Return (X, Y) of the center of cell containing provided text 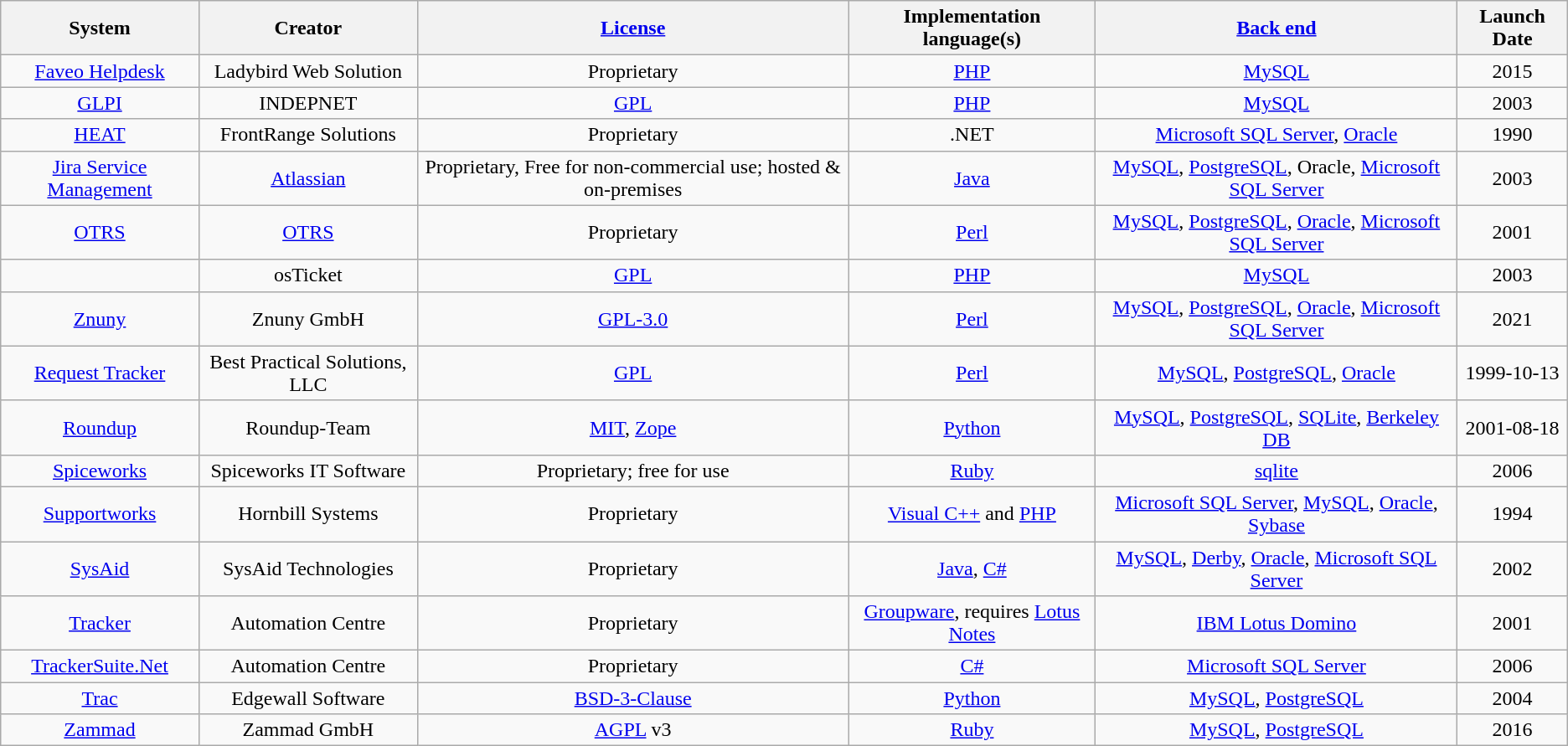
Atlassian (308, 177)
Zammad GmbH (308, 730)
osTicket (308, 275)
Ladybird Web Solution (308, 71)
System (101, 28)
Edgewall Software (308, 698)
Znuny GmbH (308, 318)
2002 (1513, 568)
Microsoft SQL Server, Oracle (1277, 135)
MySQL, PostgreSQL, SQLite, Berkeley DB (1277, 427)
Microsoft SQL Server (1277, 666)
SysAid (101, 568)
sqlite (1277, 471)
FrontRange Solutions (308, 135)
MySQL, Derby, Oracle, Microsoft SQL Server (1277, 568)
2016 (1513, 730)
2004 (1513, 698)
Implementation language(s) (972, 28)
License (632, 28)
Jira Service Management (101, 177)
Spiceworks (101, 471)
Proprietary; free for use (632, 471)
Java, C# (972, 568)
Hornbill Systems (308, 514)
Znuny (101, 318)
SysAid Technologies (308, 568)
Proprietary, Free for non-commercial use; hosted & on-premises (632, 177)
2015 (1513, 71)
Microsoft SQL Server, MySQL, Oracle, Sybase (1277, 514)
GLPI (101, 103)
Launch Date (1513, 28)
Spiceworks IT Software (308, 471)
.NET (972, 135)
AGPL v3 (632, 730)
Tracker (101, 623)
IBM Lotus Domino (1277, 623)
1994 (1513, 514)
Best Practical Solutions, LLC (308, 373)
INDEPNET (308, 103)
MySQL, PostgreSQL, Oracle (1277, 373)
Back end (1277, 28)
1990 (1513, 135)
Visual C++ and PHP (972, 514)
Groupware, requires Lotus Notes (972, 623)
HEAT (101, 135)
2021 (1513, 318)
Roundup (101, 427)
Trac (101, 698)
Request Tracker (101, 373)
1999-10-13 (1513, 373)
Zammad (101, 730)
Roundup-Team (308, 427)
Faveo Helpdesk (101, 71)
Creator (308, 28)
Java (972, 177)
MIT, Zope (632, 427)
C# (972, 666)
2001-08-18 (1513, 427)
TrackerSuite.Net (101, 666)
GPL-3.0 (632, 318)
BSD-3-Clause (632, 698)
Supportworks (101, 514)
